Capture the cell that displays the provided text and extract its [x, y] central coordinate. 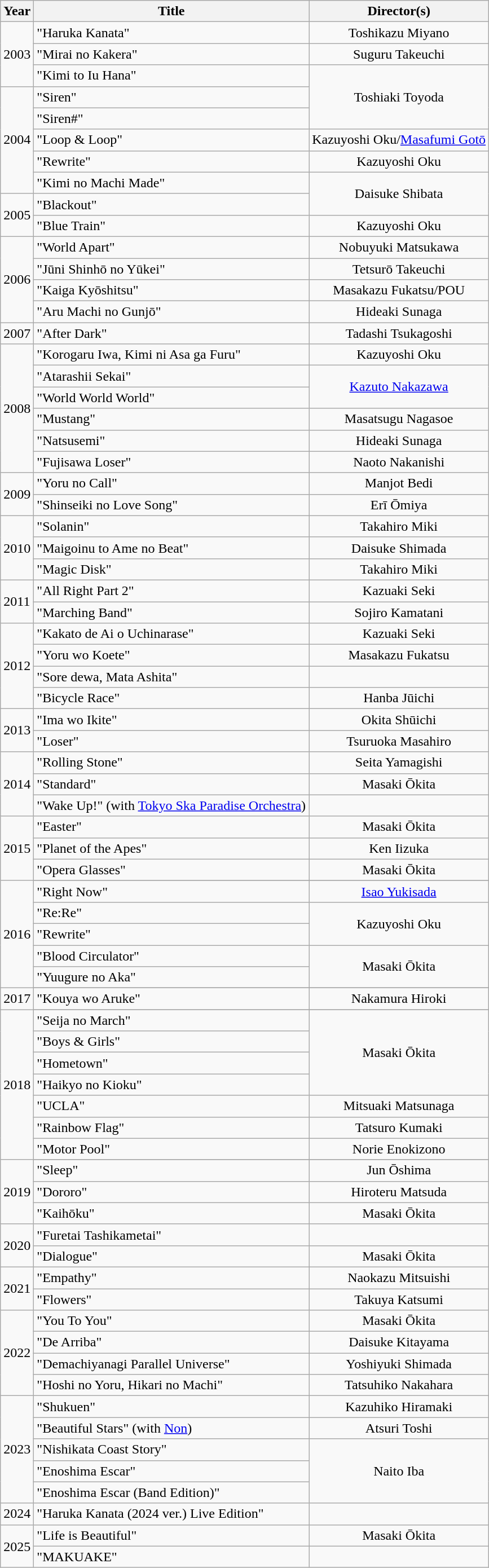
"Bicycle Race" [171, 698]
Tadashi Tsukagoshi [399, 333]
Naoto Nakanishi [399, 462]
"Kimi to Iu Hana" [171, 76]
"Kaihōku" [171, 1213]
Okita Shūichi [399, 720]
Nakamura Hiroki [399, 999]
Erī Ōmiya [399, 505]
"De Arriba" [171, 1342]
"Boys & Girls" [171, 1042]
2016 [17, 934]
Tsuruoka Masahiro [399, 741]
Ken Iizuka [399, 848]
"Right Now" [171, 891]
2005 [17, 215]
"Yoru wo Koete" [171, 655]
"Hometown" [171, 1063]
Nobuyuki Matsukawa [399, 247]
"Aru Machi no Gunjō" [171, 312]
Hanba Jūichi [399, 698]
"UCLA" [171, 1106]
2025 [17, 1546]
"Kakato de Ai o Uchinarase" [171, 634]
"Natsusemi" [171, 441]
Daisuke Shibata [399, 193]
"Haruka Kanata (2024 ver.) Live Edition" [171, 1514]
"Sore dewa, Mata Ashita" [171, 677]
"Shukuen" [171, 1407]
Masakazu Fukatsu [399, 655]
"World Apart" [171, 247]
Suguru Takeuchi [399, 54]
Seita Yamagishi [399, 763]
2021 [17, 1288]
2023 [17, 1450]
"Easter" [171, 827]
"Re:Re" [171, 913]
2022 [17, 1353]
Kazuhiko Hiramaki [399, 1407]
Manjot Bedi [399, 483]
"Yuugure no Aka" [171, 977]
"Rolling Stone" [171, 763]
2009 [17, 494]
"Motor Pool" [171, 1149]
2011 [17, 601]
Kazuyoshi Oku/Masafumi Gotō [399, 140]
Title [171, 11]
2013 [17, 730]
2017 [17, 999]
"Shinseiki no Love Song" [171, 505]
"Enoshima Escar (Band Edition)" [171, 1492]
"Haruka Kanata" [171, 33]
Yoshiyuki Shimada [399, 1364]
"All Right Part 2" [171, 591]
"Maigoinu to Ame no Beat" [171, 548]
"Wake Up!" (with Tokyo Ska Paradise Orchestra) [171, 805]
"Loser" [171, 741]
2020 [17, 1245]
"World World World" [171, 398]
"Standard" [171, 784]
Mitsuaki Matsunaga [399, 1106]
2015 [17, 848]
2008 [17, 408]
2018 [17, 1085]
Director(s) [399, 11]
"Kimi no Machi Made" [171, 183]
2024 [17, 1514]
"Furetai Tashikametai" [171, 1235]
"Empathy" [171, 1278]
Year [17, 11]
Sojiro Kamatani [399, 612]
Toshiaki Toyoda [399, 97]
"Life is Beautiful" [171, 1535]
"Demachiyanagi Parallel Universe" [171, 1364]
"Nishikata Coast Story" [171, 1450]
2012 [17, 666]
"Siren#" [171, 118]
"Magic Disk" [171, 569]
"MAKUAKE" [171, 1557]
"Ima wo Ikite" [171, 720]
"Yoru no Call" [171, 483]
Naokazu Mitsuishi [399, 1278]
Tatsuhiko Nakahara [399, 1385]
"Enoshima Escar" [171, 1471]
"Rainbow Flag" [171, 1127]
"Planet of the Apes" [171, 848]
"Haikyo no Kioku" [171, 1085]
Tatsuro Kumaki [399, 1127]
"Blood Circulator" [171, 956]
"Marching Band" [171, 612]
2004 [17, 140]
Masatsugu Nagasoe [399, 419]
Jun Ōshima [399, 1170]
"Korogaru Iwa, Kimi ni Asa ga Furu" [171, 355]
"Blue Train" [171, 226]
"Atarashii Sekai" [171, 376]
Kazuto Nakazawa [399, 387]
"You To You" [171, 1321]
"Hoshi no Yoru, Hikari no Machi" [171, 1385]
"Kaiga Kyōshitsu" [171, 290]
"Seija no March" [171, 1020]
"Kouya wo Aruke" [171, 999]
Atsuri Toshi [399, 1428]
"Dororo" [171, 1192]
2019 [17, 1192]
"Flowers" [171, 1299]
Tetsurō Takeuchi [399, 269]
"Mirai no Kakera" [171, 54]
Daisuke Shimada [399, 548]
2003 [17, 54]
2014 [17, 784]
Norie Enokizono [399, 1149]
Isao Yukisada [399, 891]
"Blackout" [171, 204]
"Fujisawa Loser" [171, 462]
"Opera Glasses" [171, 870]
"Sleep" [171, 1170]
2006 [17, 279]
"Solanin" [171, 526]
Naito Iba [399, 1471]
"Beautiful Stars" (with Non) [171, 1428]
2010 [17, 548]
Takuya Katsumi [399, 1299]
"Jūni Shinhō no Yūkei" [171, 269]
"Siren" [171, 97]
2007 [17, 333]
Hiroteru Matsuda [399, 1192]
Toshikazu Miyano [399, 33]
Daisuke Kitayama [399, 1342]
"After Dark" [171, 333]
"Mustang" [171, 419]
"Loop & Loop" [171, 140]
"Dialogue" [171, 1256]
Masakazu Fukatsu/POU [399, 290]
